Capture the cell that displays the provided text and extract its [x, y] central coordinate. 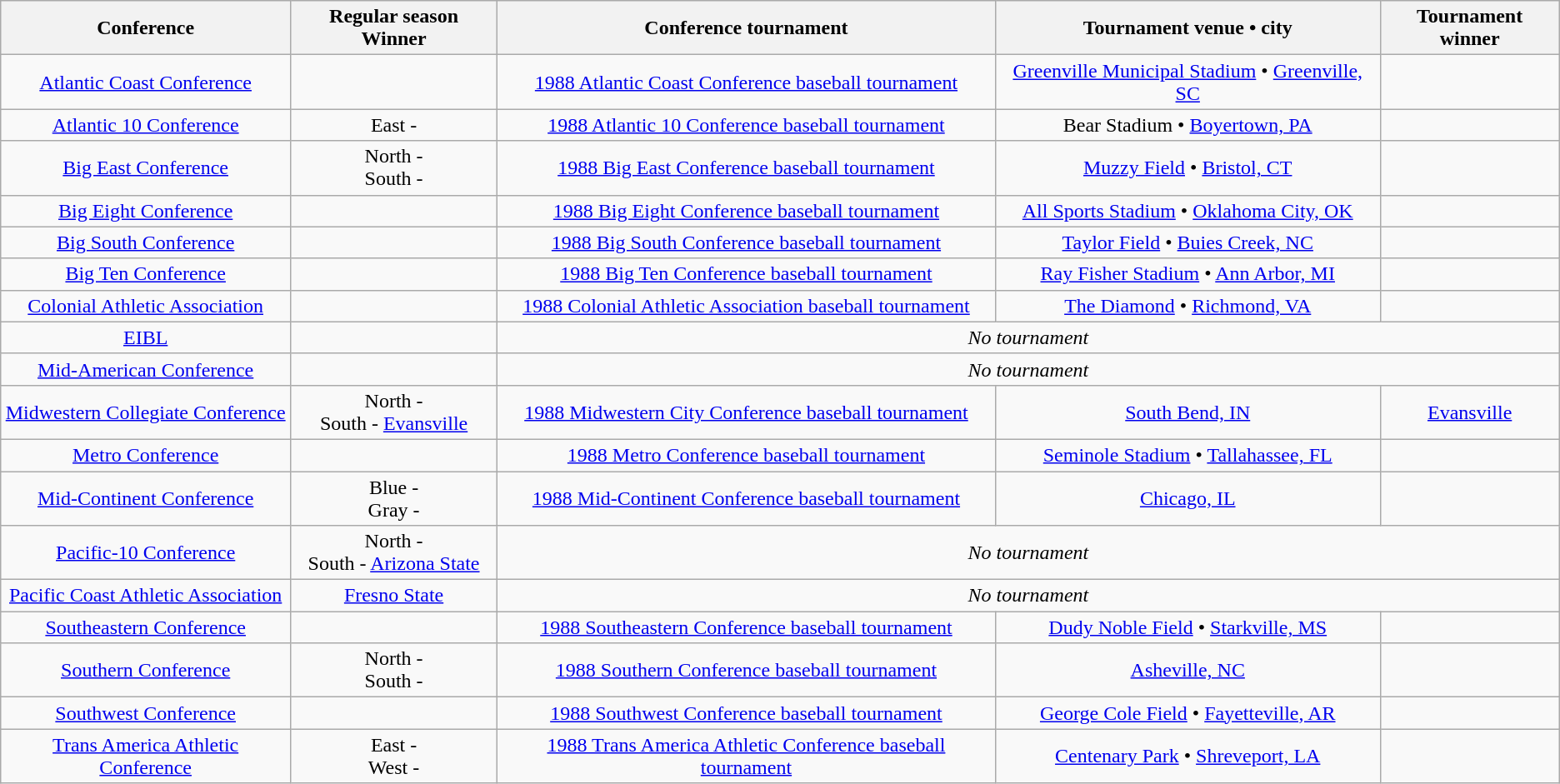
Mid-American Conference [146, 369]
EIBL [146, 337]
Colonial Athletic Association [146, 306]
East - West - [394, 757]
Southwest Conference [146, 713]
Big Ten Conference [146, 274]
Conference tournament [747, 28]
Ray Fisher Stadium • Ann Arbor, MI [1187, 274]
The Diamond • Richmond, VA [1187, 306]
Pacific Coast Athletic Association [146, 596]
Seminole Stadium • Tallahassee, FL [1187, 455]
Big East Conference [146, 168]
1988 Southern Conference baseball tournament [747, 670]
1988 Midwestern City Conference baseball tournament [747, 412]
Chicago, IL [1187, 498]
Muzzy Field • Bristol, CT [1187, 168]
1988 Big Ten Conference baseball tournament [747, 274]
Tournament venue • city [1187, 28]
Dudy Noble Field • Starkville, MS [1187, 627]
North - South - Arizona State [394, 553]
Mid-Continent Conference [146, 498]
1988 Big South Conference baseball tournament [747, 242]
1988 Southeastern Conference baseball tournament [747, 627]
Asheville, NC [1187, 670]
Bear Stadium • Boyertown, PA [1187, 125]
All Sports Stadium • Oklahoma City, OK [1187, 211]
Metro Conference [146, 455]
Centenary Park • Shreveport, LA [1187, 757]
George Cole Field • Fayetteville, AR [1187, 713]
1988 Colonial Athletic Association baseball tournament [747, 306]
Pacific-10 Conference [146, 553]
1988 Southwest Conference baseball tournament [747, 713]
Conference [146, 28]
North - South - Evansville [394, 412]
Blue - Gray - [394, 498]
Taylor Field • Buies Creek, NC [1187, 242]
Tournament winner [1470, 28]
Big Eight Conference [146, 211]
1988 Metro Conference baseball tournament [747, 455]
1988 Atlantic 10 Conference baseball tournament [747, 125]
1988 Big East Conference baseball tournament [747, 168]
Atlantic Coast Conference [146, 82]
Greenville Municipal Stadium • Greenville, SC [1187, 82]
Fresno State [394, 596]
1988 Mid-Continent Conference baseball tournament [747, 498]
Big South Conference [146, 242]
Trans America Athletic Conference [146, 757]
1988 Trans America Athletic Conference baseball tournament [747, 757]
1988 Big Eight Conference baseball tournament [747, 211]
Evansville [1470, 412]
Midwestern Collegiate Conference [146, 412]
South Bend, IN [1187, 412]
Regular season Winner [394, 28]
Atlantic 10 Conference [146, 125]
Southern Conference [146, 670]
1988 Atlantic Coast Conference baseball tournament [747, 82]
Southeastern Conference [146, 627]
East - [394, 125]
